Locate the cell with the specified text and output its (X, Y) center coordinate. 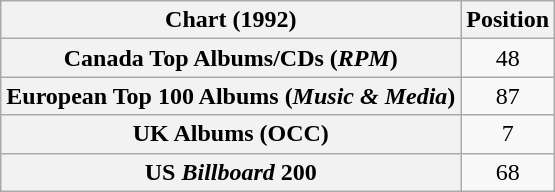
UK Albums (OCC) (231, 134)
Chart (1992) (231, 20)
87 (508, 96)
7 (508, 134)
European Top 100 Albums (Music & Media) (231, 96)
Position (508, 20)
48 (508, 58)
US Billboard 200 (231, 172)
Canada Top Albums/CDs (RPM) (231, 58)
68 (508, 172)
